Search for the cell housing the specified text and yield its (x, y) center coordinate. 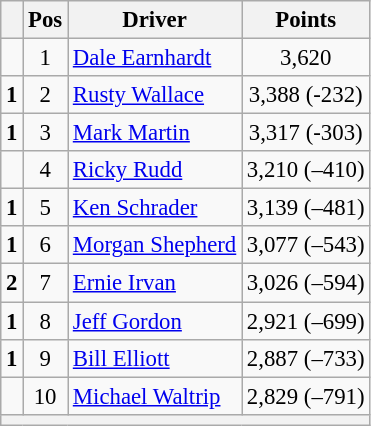
Michael Waltrip (155, 396)
Points (306, 20)
4 (46, 170)
3,077 (–543) (306, 245)
2,829 (–791) (306, 396)
8 (46, 321)
Bill Elliott (155, 358)
2,921 (–699) (306, 321)
6 (46, 245)
3,139 (–481) (306, 208)
Ernie Irvan (155, 283)
7 (46, 283)
Rusty Wallace (155, 95)
3,388 (-232) (306, 95)
Morgan Shepherd (155, 245)
Pos (46, 20)
2,887 (–733) (306, 358)
10 (46, 396)
Ken Schrader (155, 208)
Dale Earnhardt (155, 58)
3,317 (-303) (306, 133)
3,620 (306, 58)
3,026 (–594) (306, 283)
3,210 (–410) (306, 170)
Driver (155, 20)
3 (46, 133)
Jeff Gordon (155, 321)
Ricky Rudd (155, 170)
5 (46, 208)
9 (46, 358)
Mark Martin (155, 133)
